Extract the (x, y) coordinate from the center of the cell holding the provided text.  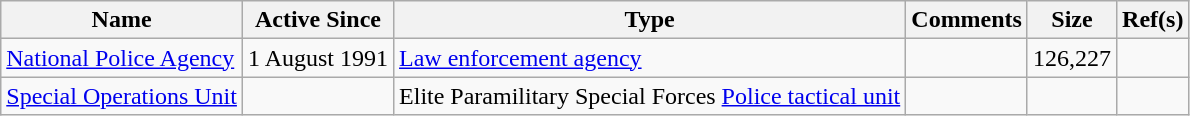
Comments (967, 20)
1 August 1991 (318, 58)
Ref(s) (1153, 20)
National Police Agency (122, 58)
Law enforcement agency (650, 58)
Type (650, 20)
Active Since (318, 20)
Elite Paramilitary Special Forces Police tactical unit (650, 96)
Size (1072, 20)
Special Operations Unit (122, 96)
Name (122, 20)
126,227 (1072, 58)
